Find where the given text appears and provide that cell's center as (X, Y) coordinate. 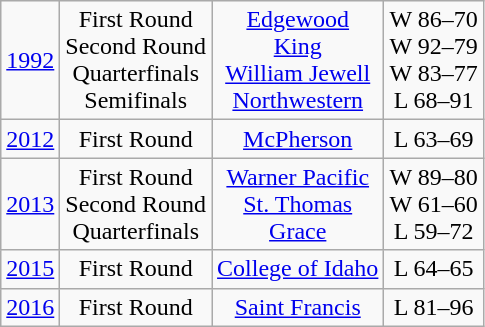
First RoundSecond RoundQuarterfinals (136, 204)
Warner PacificSt. ThomasGrace (298, 204)
W 86–70W 92–79W 83–77L 68–91 (434, 60)
2012 (30, 139)
2016 (30, 307)
EdgewoodKingWilliam JewellNorthwestern (298, 60)
First RoundSecond RoundQuarterfinalsSemifinals (136, 60)
College of Idaho (298, 269)
L 64–65 (434, 269)
Saint Francis (298, 307)
L 63–69 (434, 139)
2013 (30, 204)
W 89–80W 61–60L 59–72 (434, 204)
L 81–96 (434, 307)
2015 (30, 269)
1992 (30, 60)
McPherson (298, 139)
